From the cell containing the given text, extract its center point as [x, y] coordinate. 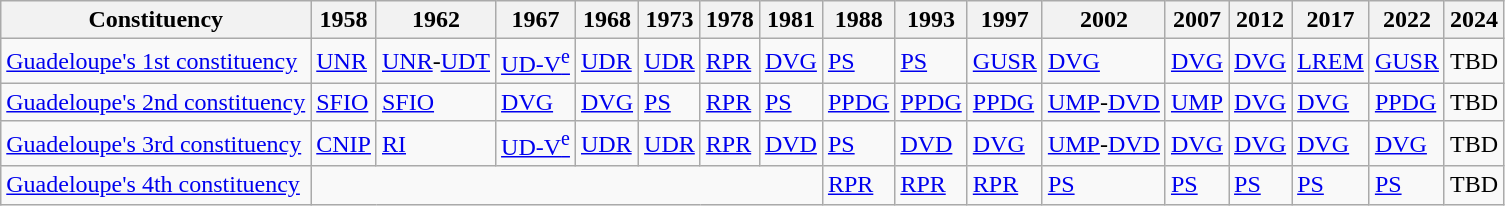
1967 [536, 20]
2012 [1260, 20]
1993 [931, 20]
1997 [1004, 20]
1981 [790, 20]
UNR [344, 62]
1988 [858, 20]
LREM [1331, 62]
Guadeloupe's 3rd constituency [156, 144]
1973 [670, 20]
2002 [1104, 20]
2024 [1474, 20]
RI [436, 144]
2022 [1406, 20]
1968 [606, 20]
UNR-UDT [436, 62]
CNIP [344, 144]
Guadeloupe's 2nd constituency [156, 102]
1962 [436, 20]
2007 [1196, 20]
Guadeloupe's 4th constituency [156, 185]
UMP [1196, 102]
Guadeloupe's 1st constituency [156, 62]
Constituency [156, 20]
2017 [1331, 20]
1978 [730, 20]
1958 [344, 20]
